Return the [X, Y] coordinate for the center point of the cell that contains the specified text.  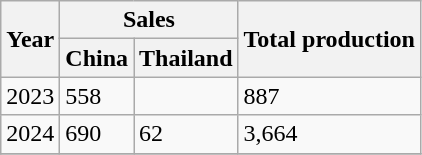
Thailand [186, 58]
62 [186, 134]
Year [30, 39]
3,664 [329, 134]
690 [97, 134]
Total production [329, 39]
2023 [30, 96]
887 [329, 96]
2024 [30, 134]
China [97, 58]
558 [97, 96]
Sales [149, 20]
